Find where the given text appears and provide that cell's center as (x, y) coordinate. 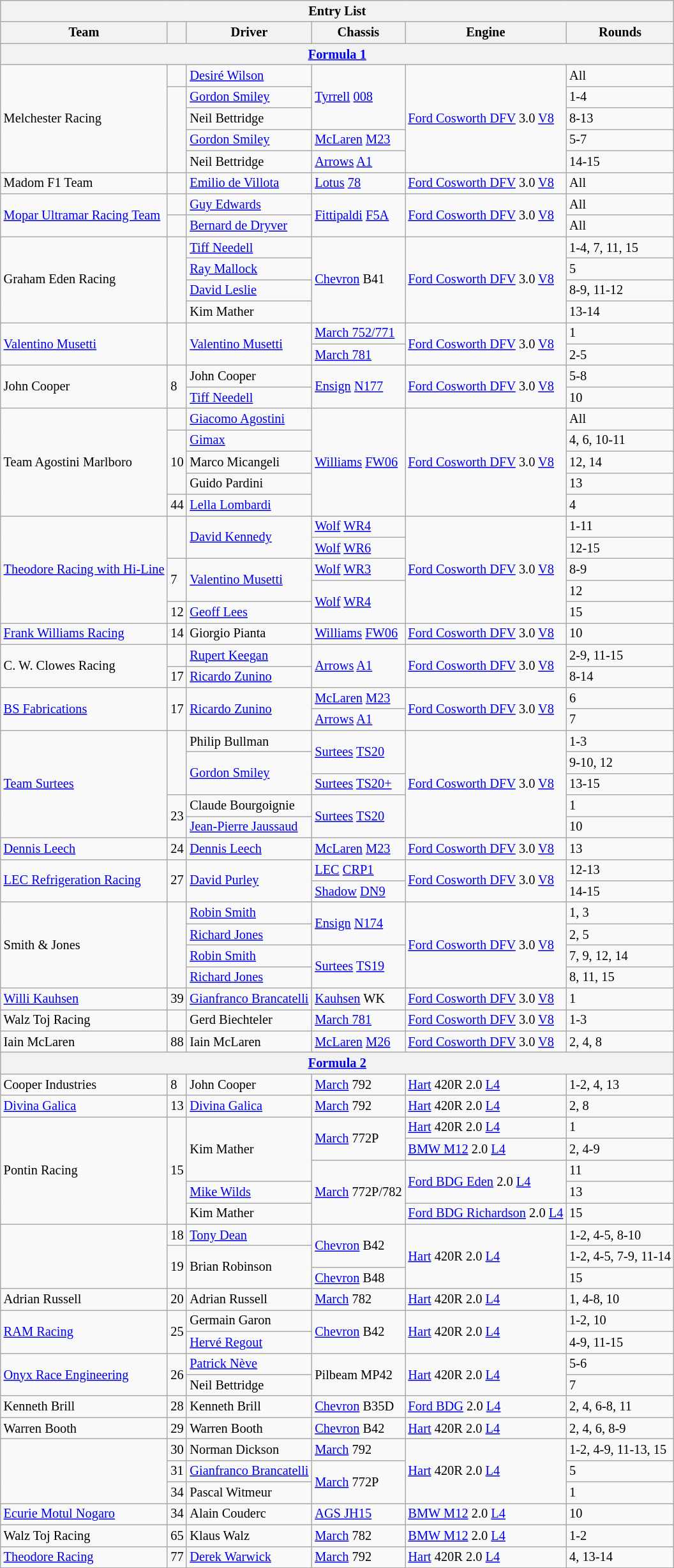
2, 4, 8 (620, 1042)
12-13 (620, 870)
AGS JH15 (358, 1514)
Pilbeam MP42 (358, 1374)
Ray Mallock (249, 269)
8-9 (620, 569)
Germain Garon (249, 1320)
31 (177, 1471)
Bernard de Dryver (249, 226)
Chevron B41 (358, 279)
Ensign N174 (358, 924)
RAM Racing (84, 1331)
Desiré Wilson (249, 75)
Wolf WR3 (358, 569)
Mopar Ultramar Racing Team (84, 214)
1-11 (620, 526)
27 (177, 880)
Guido Pardini (249, 484)
2, 4, 6-8, 11 (620, 1407)
1-2, 10 (620, 1320)
Willi Kauhsen (84, 999)
1-2, 4-5, 8-10 (620, 1235)
Team Surtees (84, 784)
39 (177, 999)
2-5 (620, 355)
1-2, 4-9, 11-13, 15 (620, 1449)
Pascal Witmeur (249, 1493)
44 (177, 505)
25 (177, 1331)
Theodore Racing (84, 1557)
Giorgio Pianta (249, 633)
9-10, 12 (620, 762)
Wolf WR6 (358, 548)
77 (177, 1557)
29 (177, 1428)
5-8 (620, 376)
Brian Robinson (249, 1267)
Philip Bullman (249, 741)
4 (620, 505)
Rounds (620, 33)
12-15 (620, 548)
18 (177, 1235)
Formula 2 (337, 1063)
Ford BDG Richardson 2.0 L4 (486, 1213)
Chevron B35D (358, 1407)
Surtees TS20+ (358, 784)
Chassis (358, 33)
6 (620, 698)
26 (177, 1374)
1-2 (620, 1535)
Rupert Keegan (249, 655)
Gimax (249, 440)
13-15 (620, 784)
Team (84, 33)
LEC Refrigeration Racing (84, 880)
Lella Lombardi (249, 505)
C. W. Clowes Racing (84, 666)
88 (177, 1042)
19 (177, 1267)
Pontin Racing (84, 1170)
Engine (486, 33)
Alain Couderc (249, 1514)
30 (177, 1449)
8-14 (620, 677)
8, 11, 15 (620, 977)
20 (177, 1299)
BS Fabrications (84, 708)
Kauhsen WK (358, 999)
Lotus 78 (358, 183)
1, 3 (620, 913)
5-7 (620, 140)
Team Agostini Marlboro (84, 462)
Claude Bourgoignie (249, 806)
Shadow DN9 (358, 891)
Norman Dickson (249, 1449)
Tony Dean (249, 1235)
2, 4-9 (620, 1149)
David Purley (249, 880)
2, 8 (620, 1106)
Patrick Nève (249, 1364)
11 (620, 1171)
8-9, 11-12 (620, 290)
1-2, 4, 13 (620, 1084)
Ecurie Motul Nogaro (84, 1514)
7, 9, 12, 14 (620, 956)
12, 14 (620, 462)
Giacomo Agostini (249, 419)
Klaus Walz (249, 1535)
2, 5 (620, 935)
Gerd Biechteler (249, 1020)
Cooper Industries (84, 1084)
Formula 1 (337, 54)
March 772P/782 (358, 1192)
1, 4-8, 10 (620, 1299)
LEC CRP1 (358, 870)
Fittipaldi F5A (358, 214)
Guy Edwards (249, 204)
1-2, 4-5, 7-9, 11-14 (620, 1256)
Emilio de Villota (249, 183)
Jean-Pierre Jaussaud (249, 827)
Ford BDG 2.0 L4 (486, 1407)
4, 6, 10-11 (620, 440)
Graham Eden Racing (84, 279)
Ford BDG Eden 2.0 L4 (486, 1181)
Chevron B48 (358, 1278)
Ensign N177 (358, 387)
2-9, 11-15 (620, 655)
David Kennedy (249, 537)
4-9, 11-15 (620, 1342)
Smith & Jones (84, 945)
65 (177, 1535)
Frank Williams Racing (84, 633)
Entry List (337, 11)
2, 4, 6, 8-9 (620, 1428)
Madom F1 Team (84, 183)
Derek Warwick (249, 1557)
14 (177, 633)
5-6 (620, 1364)
David Leslie (249, 290)
Melchester Racing (84, 118)
1-4 (620, 97)
13-14 (620, 312)
Geoff Lees (249, 612)
Surtees TS19 (358, 966)
Mike Wilds (249, 1192)
4, 13-14 (620, 1557)
Marco Micangeli (249, 462)
Theodore Racing with Hi-Line (84, 569)
March 752/771 (358, 333)
Hervé Regout (249, 1342)
1-4, 7, 11, 15 (620, 248)
Driver (249, 33)
28 (177, 1407)
Tyrrell 008 (358, 97)
8-13 (620, 119)
McLaren M26 (358, 1042)
Onyx Race Engineering (84, 1374)
24 (177, 848)
23 (177, 817)
